Determine the (X, Y) coordinate at the center of the cell enclosing the given text.  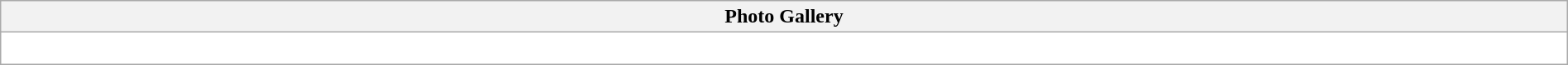
Photo Gallery (784, 17)
